For the text-containing cell, return its midpoint in [X, Y] coordinate format. 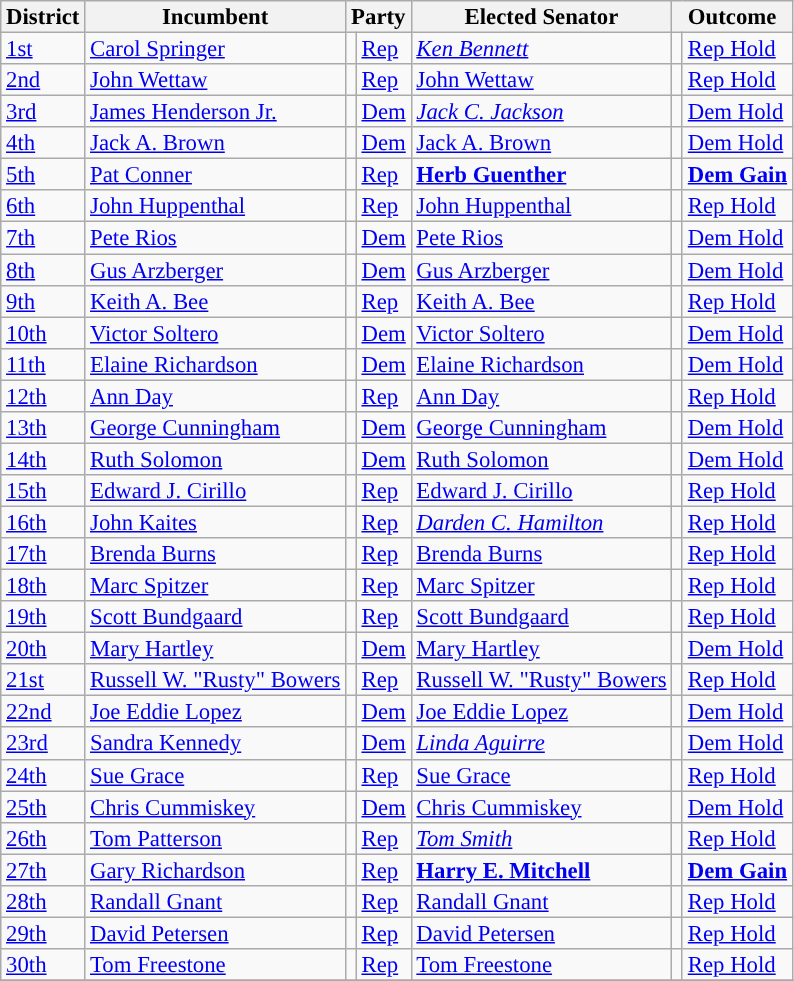
26th [43, 838]
1st [43, 49]
Gary Richardson [216, 870]
Linda Aguirre [542, 744]
11th [43, 364]
8th [43, 270]
17th [43, 554]
2nd [43, 80]
21st [43, 680]
James Henderson Jr. [216, 112]
29th [43, 933]
Carol Springer [216, 49]
10th [43, 333]
Ken Bennett [542, 49]
John Kaites [216, 522]
20th [43, 649]
Harry E. Mitchell [542, 870]
14th [43, 459]
30th [43, 965]
4th [43, 143]
15th [43, 491]
District [43, 17]
Sandra Kennedy [216, 744]
Herb Guenther [542, 175]
28th [43, 902]
6th [43, 206]
Pat Conner [216, 175]
23rd [43, 744]
27th [43, 870]
12th [43, 396]
Tom Smith [542, 838]
Incumbent [216, 17]
Elected Senator [542, 17]
25th [43, 807]
22nd [43, 712]
16th [43, 522]
Party [378, 17]
24th [43, 775]
Jack C. Jackson [542, 112]
Tom Patterson [216, 838]
19th [43, 617]
Outcome [732, 17]
Darden C. Hamilton [542, 522]
5th [43, 175]
18th [43, 586]
3rd [43, 112]
13th [43, 428]
9th [43, 301]
7th [43, 238]
